Determine the (X, Y) coordinate at the center of the cell enclosing the given text.  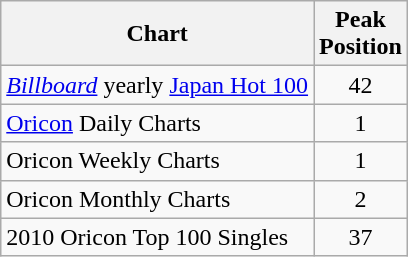
Chart (158, 34)
PeakPosition (361, 34)
37 (361, 237)
Oricon Monthly Charts (158, 199)
2010 Oricon Top 100 Singles (158, 237)
42 (361, 85)
Oricon Daily Charts (158, 123)
2 (361, 199)
Billboard yearly Japan Hot 100 (158, 85)
Oricon Weekly Charts (158, 161)
